Identify which cell holds the provided text, then report its [x, y] central coordinate. 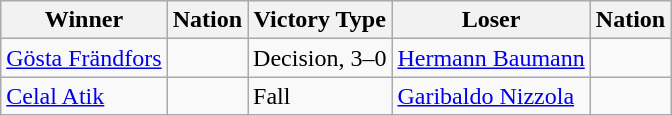
Gösta Frändfors [84, 58]
Decision, 3–0 [320, 58]
Victory Type [320, 20]
Hermann Baumann [491, 58]
Fall [320, 96]
Winner [84, 20]
Loser [491, 20]
Garibaldo Nizzola [491, 96]
Celal Atik [84, 96]
